Identify which cell holds the provided text, then report its [x, y] central coordinate. 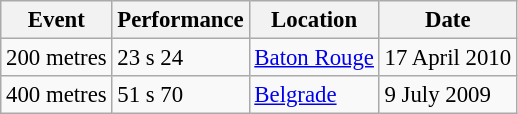
Event [56, 20]
Date [448, 20]
9 July 2009 [448, 95]
51 s 70 [180, 95]
Belgrade [314, 95]
23 s 24 [180, 58]
17 April 2010 [448, 58]
Baton Rouge [314, 58]
200 metres [56, 58]
Location [314, 20]
Performance [180, 20]
400 metres [56, 95]
